For the text-containing cell, return its midpoint in (x, y) coordinate format. 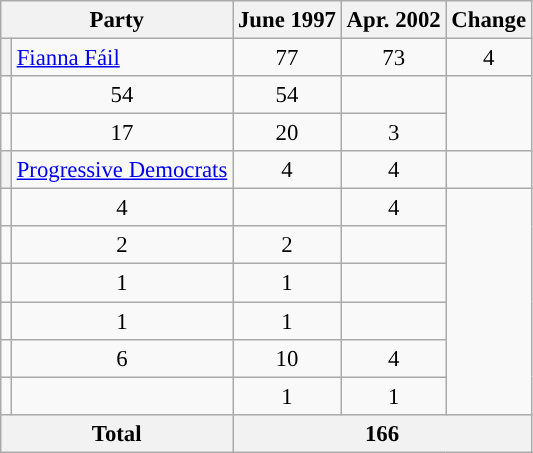
Fianna Fáil (122, 58)
June 1997 (288, 20)
3 (394, 133)
Party (117, 20)
Apr. 2002 (394, 20)
73 (394, 58)
10 (288, 358)
17 (122, 133)
20 (288, 133)
Progressive Democrats (122, 170)
Total (117, 433)
Change (488, 20)
6 (122, 358)
166 (382, 433)
77 (288, 58)
